Scan for the cell matching the given text and deliver its (X, Y) coordinate at center. 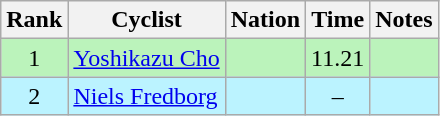
1 (34, 58)
Time (338, 20)
Cyclist (146, 20)
2 (34, 96)
Niels Fredborg (146, 96)
Yoshikazu Cho (146, 58)
11.21 (338, 58)
Rank (34, 20)
Notes (404, 20)
Nation (265, 20)
– (338, 96)
